Detect which cell encompasses the target text, then output its (X, Y) center coordinate. 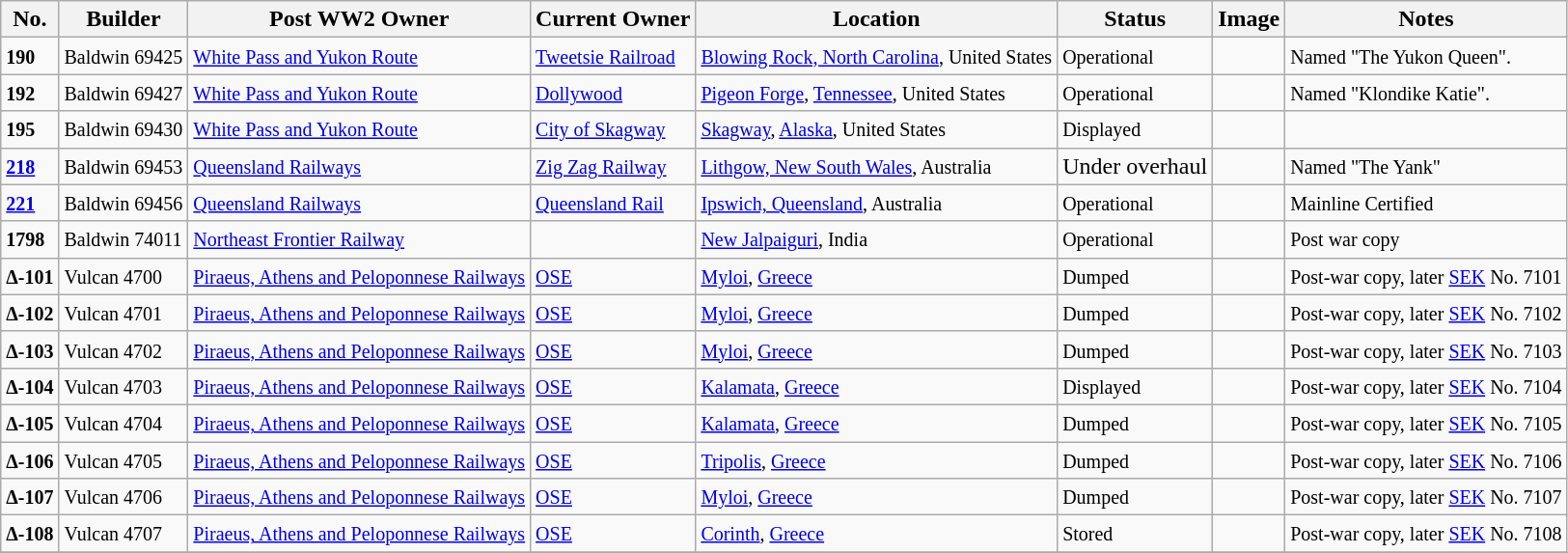
Pigeon Forge, Tennessee, United States (876, 93)
Builder (124, 19)
Δ-104 (30, 386)
Vulcan 4702 (124, 349)
Δ-108 (30, 534)
Vulcan 4707 (124, 534)
Vulcan 4701 (124, 313)
Baldwin 69453 (124, 166)
Post-war copy, later SEK No. 7108 (1426, 534)
Location (876, 19)
218 (30, 166)
190 (30, 56)
Vulcan 4705 (124, 460)
Skagway, Alaska, United States (876, 129)
Post-war copy, later SEK No. 7103 (1426, 349)
Under overhaul (1135, 166)
Baldwin 69430 (124, 129)
Stored (1135, 534)
Baldwin 74011 (124, 239)
Mainline Certified (1426, 203)
Δ-103 (30, 349)
Post-war copy, later SEK No. 7104 (1426, 386)
Vulcan 4703 (124, 386)
Status (1135, 19)
Δ-107 (30, 497)
Ipswich, Queensland, Australia (876, 203)
New Jalpaiguri, India (876, 239)
Tweetsie Railroad (614, 56)
1798 (30, 239)
Image (1249, 19)
Notes (1426, 19)
Queensland Rail (614, 203)
Δ-105 (30, 423)
Blowing Rock, North Carolina, United States (876, 56)
Δ-101 (30, 276)
Post-war copy, later SEK No. 7105 (1426, 423)
Vulcan 4700 (124, 276)
Named "Klondike Katie". (1426, 93)
Vulcan 4706 (124, 497)
Post-war copy, later SEK No. 7107 (1426, 497)
Post-war copy, later SEK No. 7101 (1426, 276)
Post-war copy, later SEK No. 7106 (1426, 460)
Baldwin 69456 (124, 203)
Zig Zag Railway (614, 166)
Tripolis, Greece (876, 460)
No. (30, 19)
Corinth, Greece (876, 534)
Post war copy (1426, 239)
Post WW2 Owner (359, 19)
Named "The Yukon Queen". (1426, 56)
Post-war copy, later SEK No. 7102 (1426, 313)
195 (30, 129)
Vulcan 4704 (124, 423)
City of Skagway (614, 129)
Named "The Yank" (1426, 166)
Δ-102 (30, 313)
Lithgow, New South Wales, Australia (876, 166)
Baldwin 69425 (124, 56)
192 (30, 93)
221 (30, 203)
Northeast Frontier Railway (359, 239)
Current Owner (614, 19)
Baldwin 69427 (124, 93)
Δ-106 (30, 460)
Dollywood (614, 93)
